Output the (X, Y) coordinate of the center of the cell containing the given text.  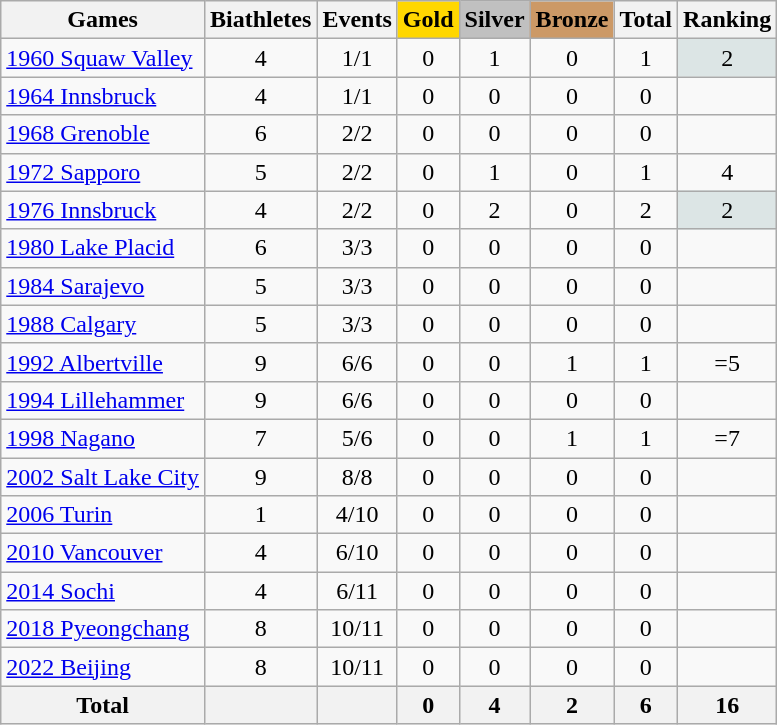
2018 Pyeongchang (103, 629)
1980 Lake Placid (103, 248)
2010 Vancouver (103, 553)
5/6 (357, 438)
Ranking (728, 20)
Events (357, 20)
=5 (728, 362)
1968 Grenoble (103, 134)
1994 Lillehammer (103, 400)
6/10 (357, 553)
1972 Sapporo (103, 172)
1964 Innsbruck (103, 96)
7 (260, 438)
1988 Calgary (103, 324)
6/11 (357, 591)
Bronze (572, 20)
Gold (428, 20)
16 (728, 705)
1992 Albertville (103, 362)
=7 (728, 438)
Biathletes (260, 20)
2014 Sochi (103, 591)
1960 Squaw Valley (103, 58)
1976 Innsbruck (103, 210)
Games (103, 20)
8/8 (357, 477)
2022 Beijing (103, 667)
4/10 (357, 515)
1998 Nagano (103, 438)
1984 Sarajevo (103, 286)
2006 Turin (103, 515)
2002 Salt Lake City (103, 477)
Silver (494, 20)
